Scan for the cell matching the given text and deliver its [x, y] coordinate at center. 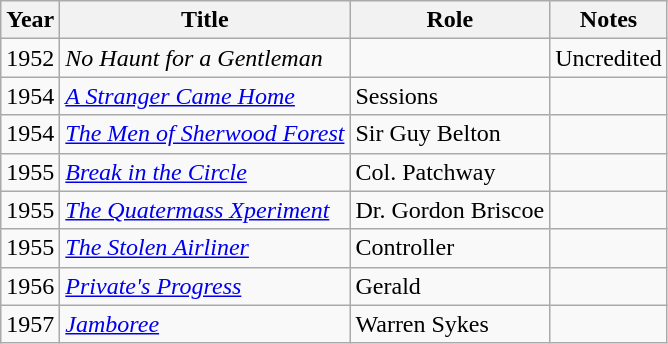
1957 [30, 324]
Dr. Gordon Briscoe [450, 210]
The Men of Sherwood Forest [205, 134]
Warren Sykes [450, 324]
Notes [609, 20]
Gerald [450, 286]
Jamboree [205, 324]
The Stolen Airliner [205, 248]
Break in the Circle [205, 172]
A Stranger Came Home [205, 96]
Uncredited [609, 58]
Sessions [450, 96]
1956 [30, 286]
Col. Patchway [450, 172]
Private's Progress [205, 286]
Year [30, 20]
Controller [450, 248]
The Quatermass Xperiment [205, 210]
Role [450, 20]
1952 [30, 58]
Sir Guy Belton [450, 134]
Title [205, 20]
No Haunt for a Gentleman [205, 58]
